Provide the [x, y] coordinate of the cell's center where the given text is located.  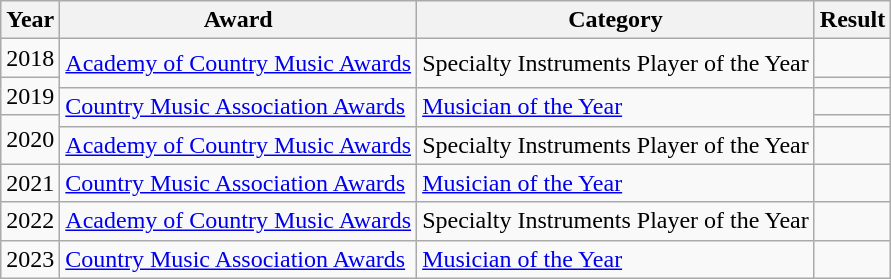
2018 [30, 58]
Result [852, 20]
Award [238, 20]
2022 [30, 221]
2020 [30, 140]
2019 [30, 96]
Year [30, 20]
2023 [30, 259]
2021 [30, 183]
Category [616, 20]
